Output the [X, Y] coordinate of the center of the cell containing the given text.  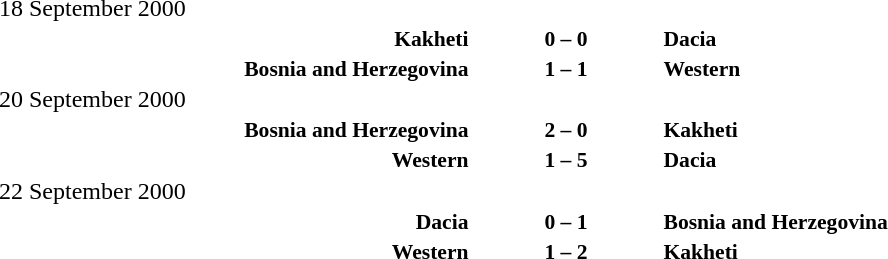
1 – 1 [566, 68]
2 – 0 [566, 130]
0 – 1 [566, 222]
0 – 0 [566, 38]
1 – 5 [566, 160]
